Extract the [x, y] coordinate from the center of the cell holding the provided text.  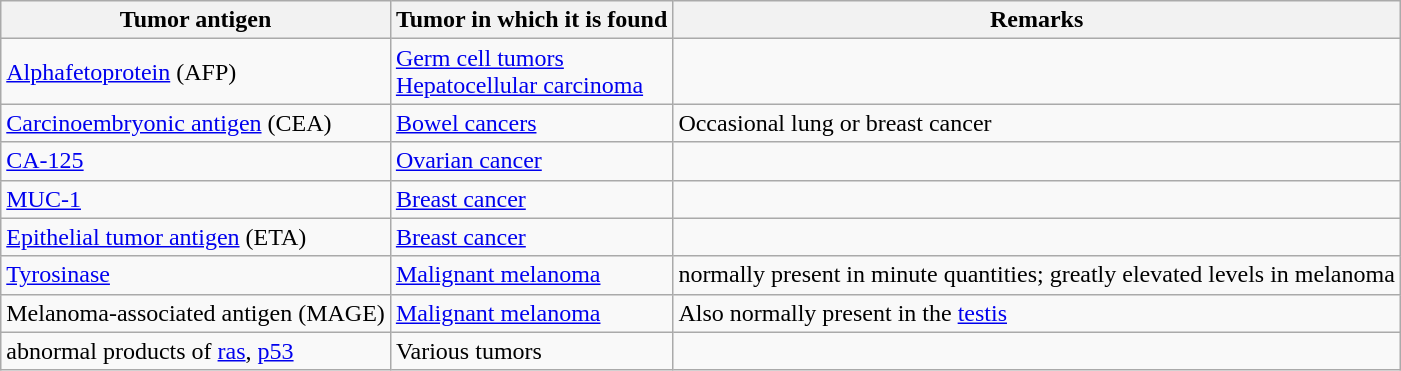
Tyrosinase [196, 275]
MUC-1 [196, 199]
normally present in minute quantities; greatly elevated levels in melanoma [1037, 275]
Epithelial tumor antigen (ETA) [196, 237]
Germ cell tumorsHepatocellular carcinoma [531, 72]
Various tumors [531, 351]
Tumor antigen [196, 20]
Melanoma-associated antigen (MAGE) [196, 313]
Remarks [1037, 20]
Ovarian cancer [531, 161]
Bowel cancers [531, 123]
Tumor in which it is found [531, 20]
CA-125 [196, 161]
Carcinoembryonic antigen (CEA) [196, 123]
Alphafetoprotein (AFP) [196, 72]
abnormal products of ras, p53 [196, 351]
Also normally present in the testis [1037, 313]
Occasional lung or breast cancer [1037, 123]
